Provide the (X, Y) coordinate of the cell's center where the given text is located.  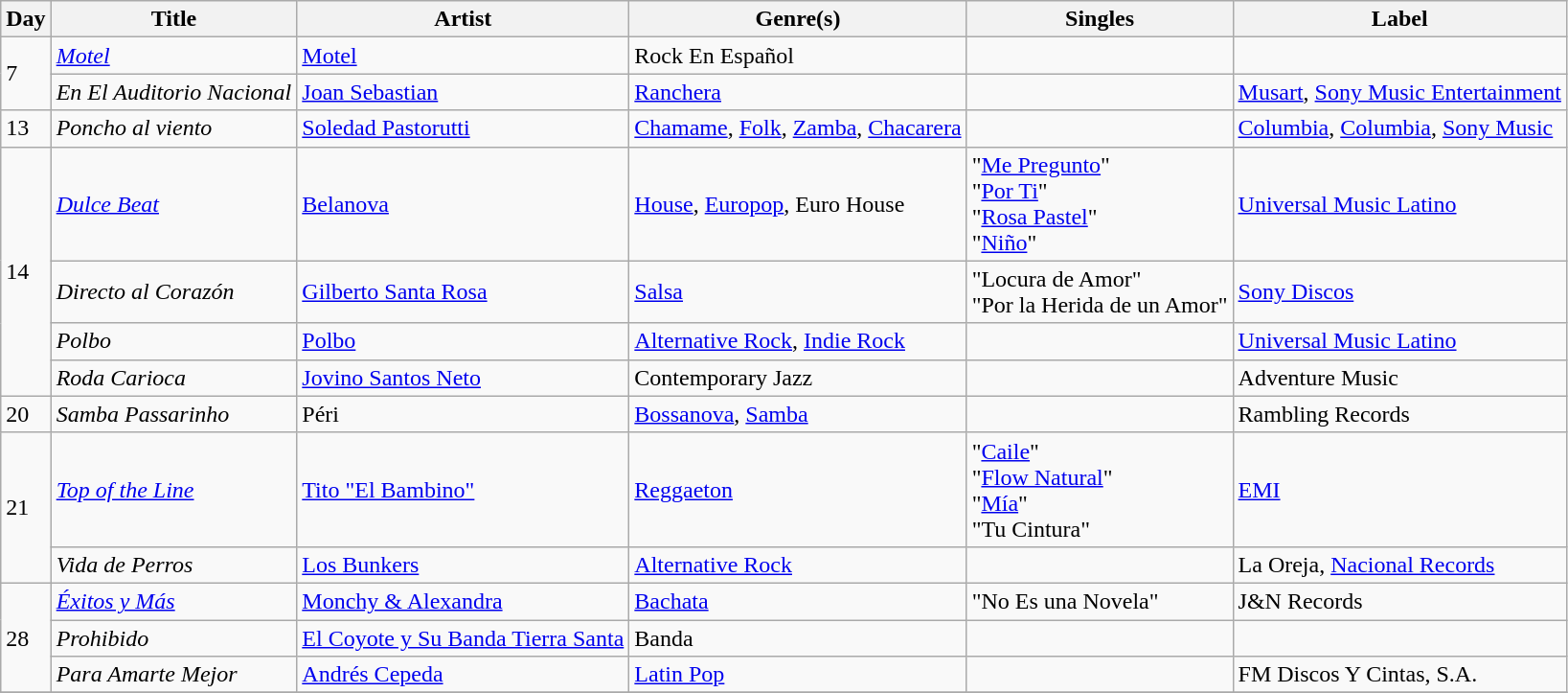
Directo al Corazón (174, 291)
Reggaeton (798, 489)
Péri (464, 414)
14 (26, 271)
Title (174, 19)
Gilberto Santa Rosa (464, 291)
Los Bunkers (464, 565)
"No Es una Novela" (1100, 601)
Joan Sebastian (464, 92)
13 (26, 128)
Rock En Español (798, 56)
Sony Discos (1399, 291)
Label (1399, 19)
Bossanova, Samba (798, 414)
28 (26, 637)
Ranchera (798, 92)
EMI (1399, 489)
Contemporary Jazz (798, 378)
"Locura de Amor""Por la Herida de un Amor" (1100, 291)
7 (26, 74)
En El Auditorio Nacional (174, 92)
20 (26, 414)
Musart, Sony Music Entertainment (1399, 92)
Adventure Music (1399, 378)
Columbia, Columbia, Sony Music (1399, 128)
Dulce Beat (174, 203)
Latin Pop (798, 675)
Rambling Records (1399, 414)
Prohibido (174, 637)
Roda Carioca (174, 378)
Belanova (464, 203)
Banda (798, 637)
Para Amarte Mejor (174, 675)
House, Europop, Euro House (798, 203)
Jovino Santos Neto (464, 378)
"Caile""Flow Natural""Mía""Tu Cintura" (1100, 489)
Samba Passarinho (174, 414)
Tito "El Bambino" (464, 489)
Éxitos y Más (174, 601)
Day (26, 19)
Top of the Line (174, 489)
J&N Records (1399, 601)
Alternative Rock, Indie Rock (798, 341)
El Coyote y Su Banda Tierra Santa (464, 637)
21 (26, 508)
Soledad Pastorutti (464, 128)
Alternative Rock (798, 565)
Artist (464, 19)
La Oreja, Nacional Records (1399, 565)
"Me Pregunto""Por Ti""Rosa Pastel""Niño" (1100, 203)
FM Discos Y Cintas, S.A. (1399, 675)
Chamame, Folk, Zamba, Chacarera (798, 128)
Salsa (798, 291)
Poncho al viento (174, 128)
Genre(s) (798, 19)
Monchy & Alexandra (464, 601)
Vida de Perros (174, 565)
Andrés Cepeda (464, 675)
Bachata (798, 601)
Singles (1100, 19)
